Pinpoint the cell where the given text exists, returning its [X, Y] midpoint coordinate. 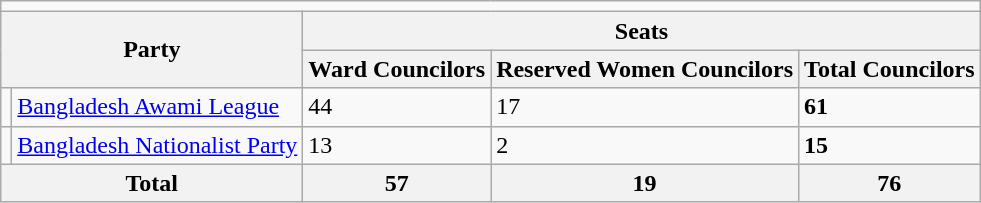
76 [890, 183]
Total [152, 183]
Party [152, 50]
2 [645, 145]
Ward Councilors [397, 69]
Reserved Women Councilors [645, 69]
Bangladesh Awami League [158, 107]
13 [397, 145]
Total Councilors [890, 69]
57 [397, 183]
44 [397, 107]
Bangladesh Nationalist Party [158, 145]
61 [890, 107]
15 [890, 145]
Seats [642, 31]
19 [645, 183]
17 [645, 107]
